Pinpoint the cell where the given text exists, returning its (x, y) midpoint coordinate. 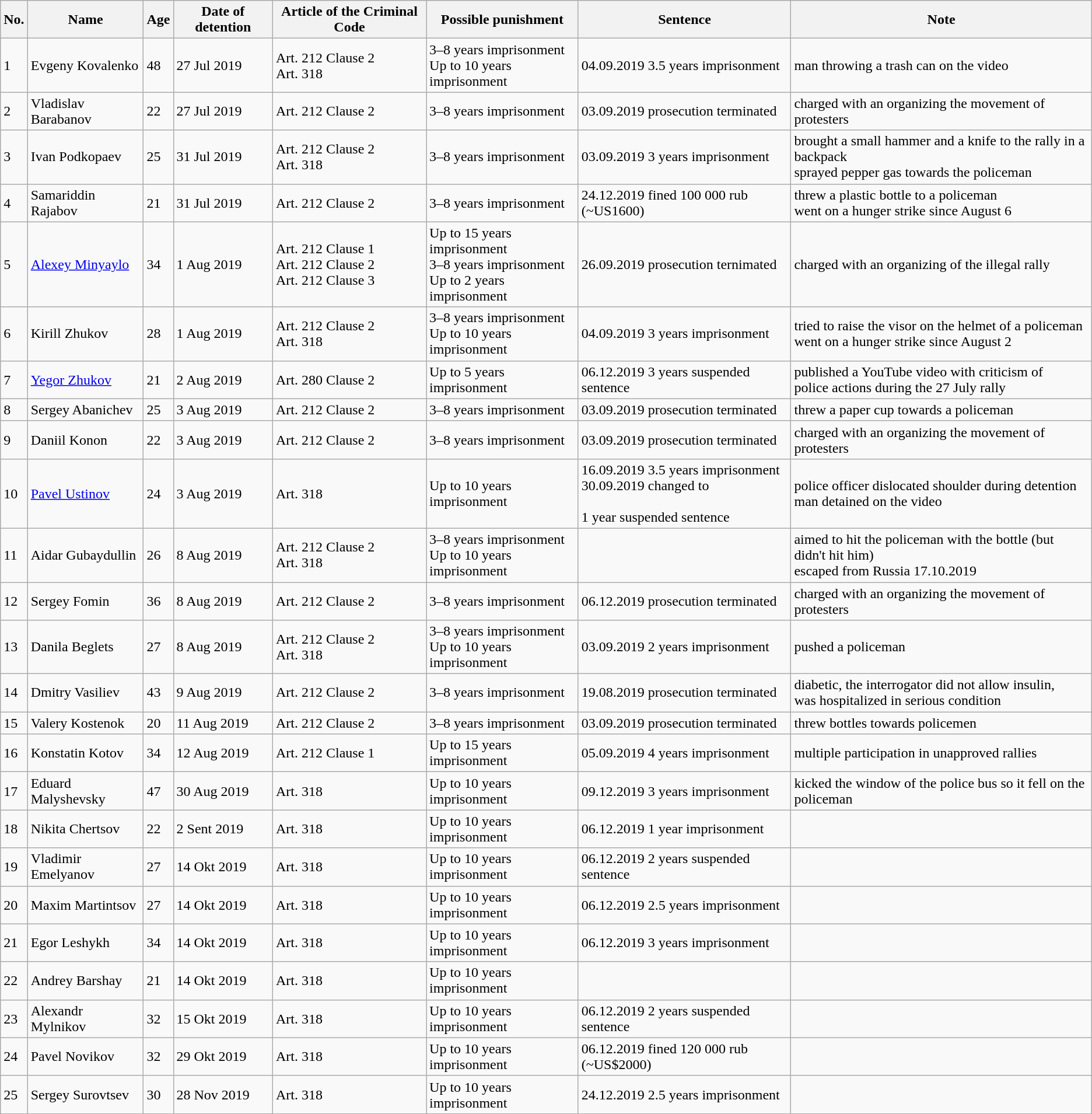
Name (85, 20)
Possible punishment (503, 20)
Daniil Konon (85, 440)
Up to 5 years imprisonment (503, 379)
Ivan Podkopaev (85, 157)
man throwing a trash can on the video (942, 65)
2 (14, 111)
19.08.2019 prosecution terminated (685, 693)
multiple participation in unapproved rallies (942, 753)
diabetic, the interrogator did not allow insulin,was hospitalized in serious condition (942, 693)
11 Aug 2019 (223, 723)
23 (14, 1019)
19 (14, 867)
Pavel Novikov (85, 1056)
24.12.2019 fined 100 000 rub (~US1600) (685, 203)
Konstatin Kotov (85, 753)
Samariddin Rajabov (85, 203)
36 (159, 601)
28 Nov 2019 (223, 1095)
16.09.2019 3.5 years imprisonment30.09.2019 changed to1 year suspended sentence (685, 494)
Vladimir Emelyanov (85, 867)
28 (159, 334)
47 (159, 791)
Up to 15 years imprisonment (503, 753)
Aidar Gubaydullin (85, 555)
03.09.2019 3 years imprisonment (685, 157)
Danila Beglets (85, 647)
Alexey Minyaylo (85, 264)
10 (14, 494)
Sentence (685, 20)
30 (159, 1095)
Maxim Martintsov (85, 905)
Sergey Fomin (85, 601)
Egor Leshykh (85, 943)
Vladislav Barabanov (85, 111)
Art. 212 Clause 1 (350, 753)
Yegor Zhukov (85, 379)
15 (14, 723)
Valery Kostenok (85, 723)
13 (14, 647)
06.12.2019 3 years imprisonment (685, 943)
Alexandr Mylnikov (85, 1019)
No. (14, 20)
06.12.2019 1 year imprisonment (685, 829)
05.09.2019 4 years imprisonment (685, 753)
2 Aug 2019 (223, 379)
Evgeny Kovalenko (85, 65)
charged with an organizing of the illegal rally (942, 264)
43 (159, 693)
police officer dislocated shoulder during detentionman detained on the video (942, 494)
16 (14, 753)
26 (159, 555)
4 (14, 203)
threw bottles towards policemen (942, 723)
03.09.2019 2 years imprisonment (685, 647)
brought a small hammer and a knife to the rally in a backpacksprayed pepper gas towards the policeman (942, 157)
7 (14, 379)
Nikita Chertsov (85, 829)
Dmitry Vasiliev (85, 693)
threw a paper cup towards a policeman (942, 410)
9 Aug 2019 (223, 693)
29 Okt 2019 (223, 1056)
26.09.2019 prosecution ternimated (685, 264)
1 (14, 65)
Article of the Criminal Code (350, 20)
14 (14, 693)
24.12.2019 2.5 years imprisonment (685, 1095)
18 (14, 829)
Pavel Ustinov (85, 494)
Date of detention (223, 20)
tried to raise the visor on the helmet of a policemanwent on a hunger strike since August 2 (942, 334)
6 (14, 334)
kicked the window of the police bus so it fell on the policeman (942, 791)
11 (14, 555)
Art. 280 Clause 2 (350, 379)
Kirill Zhukov (85, 334)
Eduard Malyshevsky (85, 791)
30 Aug 2019 (223, 791)
06.12.2019 prosecution terminated (685, 601)
04.09.2019 3.5 years imprisonment (685, 65)
pushed a policeman (942, 647)
12 (14, 601)
Up to 15 years imprisonment3–8 years imprisonmentUp to 2 years imprisonment (503, 264)
06.12.2019 fined 120 000 rub (~US$2000) (685, 1056)
09.12.2019 3 years imprisonment (685, 791)
8 (14, 410)
Sergey Abanichev (85, 410)
Sergey Surovtsev (85, 1095)
threw a plastic bottle to a policemanwent on a hunger strike since August 6 (942, 203)
5 (14, 264)
Note (942, 20)
published a YouTube video with criticism ofpolice actions during the 27 July rally (942, 379)
04.09.2019 3 years imprisonment (685, 334)
Art. 212 Clause 1Art. 212 Clause 2Art. 212 Clause 3 (350, 264)
06.12.2019 2.5 years imprisonment (685, 905)
2 Sent 2019 (223, 829)
06.12.2019 3 years suspended sentence (685, 379)
Age (159, 20)
aimed to hit the policeman with the bottle (but didn't hit him)escaped from Russia 17.10.2019 (942, 555)
17 (14, 791)
3 (14, 157)
48 (159, 65)
12 Aug 2019 (223, 753)
9 (14, 440)
Andrey Barshay (85, 980)
15 Okt 2019 (223, 1019)
